Capture the cell that displays the provided text and extract its (X, Y) central coordinate. 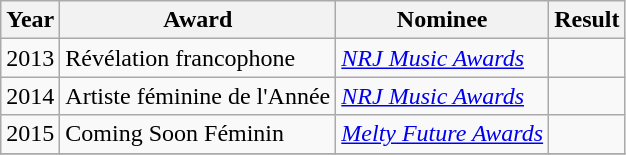
Nominee (442, 20)
2015 (30, 134)
Coming Soon Féminin (198, 134)
Year (30, 20)
Révélation francophone (198, 58)
Melty Future Awards (442, 134)
Result (587, 20)
Artiste féminine de l'Année (198, 96)
2014 (30, 96)
Award (198, 20)
2013 (30, 58)
